Find where the given text appears and provide that cell's center as (X, Y) coordinate. 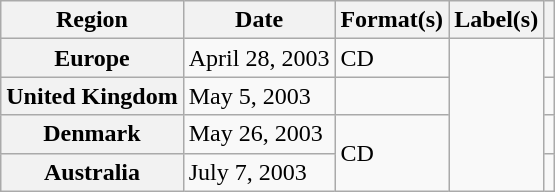
Label(s) (496, 20)
Format(s) (392, 20)
Australia (92, 172)
Denmark (92, 134)
May 26, 2003 (259, 134)
Date (259, 20)
Europe (92, 58)
Region (92, 20)
May 5, 2003 (259, 96)
April 28, 2003 (259, 58)
July 7, 2003 (259, 172)
United Kingdom (92, 96)
